Find where the given text appears and provide that cell's center as [x, y] coordinate. 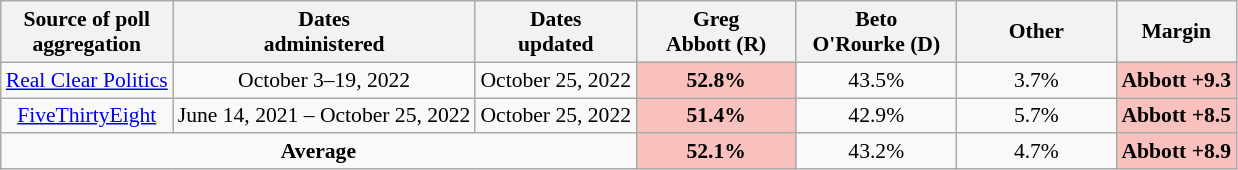
Margin [1176, 32]
3.7% [1036, 80]
43.5% [876, 80]
October 3–19, 2022 [324, 80]
June 14, 2021 – October 25, 2022 [324, 116]
GregAbbott (R) [716, 32]
5.7% [1036, 116]
4.7% [1036, 152]
Abbott +8.9 [1176, 152]
Average [318, 152]
Datesadministered [324, 32]
BetoO'Rourke (D) [876, 32]
Abbott +8.5 [1176, 116]
Other [1036, 32]
51.4% [716, 116]
Abbott +9.3 [1176, 80]
Source of pollaggregation [87, 32]
Real Clear Politics [87, 80]
52.1% [716, 152]
52.8% [716, 80]
43.2% [876, 152]
Datesupdated [556, 32]
FiveThirtyEight [87, 116]
42.9% [876, 116]
